Return the [x, y] coordinate for the center point of the cell that contains the specified text.  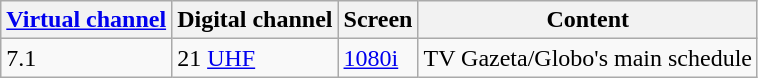
TV Gazeta/Globo's main schedule [588, 58]
1080i [378, 58]
21 UHF [255, 58]
Screen [378, 20]
Content [588, 20]
Digital channel [255, 20]
7.1 [86, 58]
Virtual channel [86, 20]
